From the cell containing the given text, extract its center point as (X, Y) coordinate. 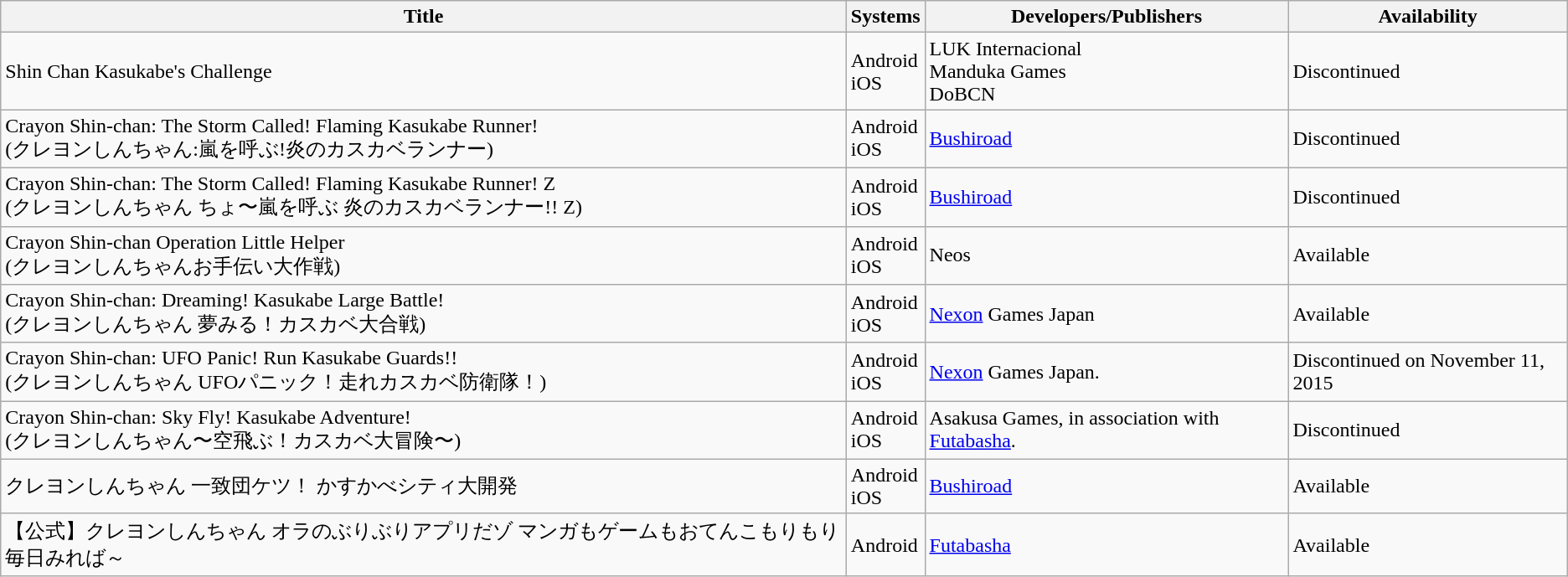
クレヨンしんちゃん 一致団ケツ！ かすかべシティ大開発 (424, 486)
Crayon Shin-chan: Sky Fly! Kasukabe Adventure!(クレヨンしんちゃん〜空飛ぶ！カスカベ大冒険〜) (424, 430)
【公式】クレヨンしんちゃん オラのぶりぶりアプリだゾ マンガもゲームもおてんこもりもり 毎日みれば～ (424, 544)
Asakusa Games, in association with Futabasha. (1106, 430)
Title (424, 17)
LUK InternacionalManduka GamesDoBCN (1106, 71)
Neos (1106, 255)
Futabasha (1106, 544)
Developers/Publishers (1106, 17)
Crayon Shin-chan: UFO Panic! Run Kasukabe Guards!!(クレヨンしんちゃん UFOパニック！走れカスカベ防衛隊！) (424, 372)
Nexon Games Japan. (1106, 372)
Discontinued on November 11, 2015 (1427, 372)
Android (885, 544)
Crayon Shin-chan: The Storm Called! Flaming Kasukabe Runner! Z(クレヨンしんちゃん ちょ〜嵐を呼ぶ 炎のカスカベランナー!! Z) (424, 197)
Crayon Shin-chan: Dreaming! Kasukabe Large Battle!(クレヨンしんちゃん 夢みる！カスカベ大合戦) (424, 314)
Systems (885, 17)
Availability (1427, 17)
Crayon Shin-chan: The Storm Called! Flaming Kasukabe Runner!(クレヨンしんちゃん:嵐を呼ぶ!炎のカスカベランナー) (424, 139)
Nexon Games Japan (1106, 314)
Shin Chan Kasukabe's Challenge (424, 71)
Crayon Shin-chan Operation Little Helper(クレヨンしんちゃんお手伝い大作戦) (424, 255)
